Scan for the cell matching the given text and deliver its [x, y] coordinate at center. 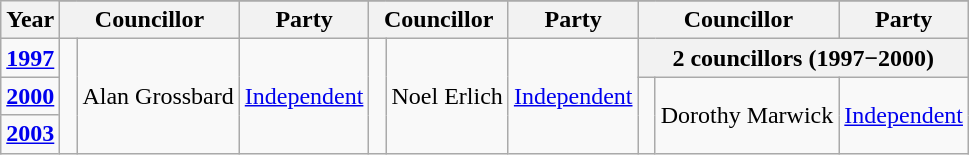
2 councillors (1997−2000) [803, 58]
Alan Grossbard [158, 96]
Noel Erlich [447, 96]
2000 [30, 96]
1997 [30, 58]
Dorothy Marwick [747, 115]
Year [30, 20]
2003 [30, 134]
